Determine the [x, y] coordinate at the center of the cell enclosing the given text.  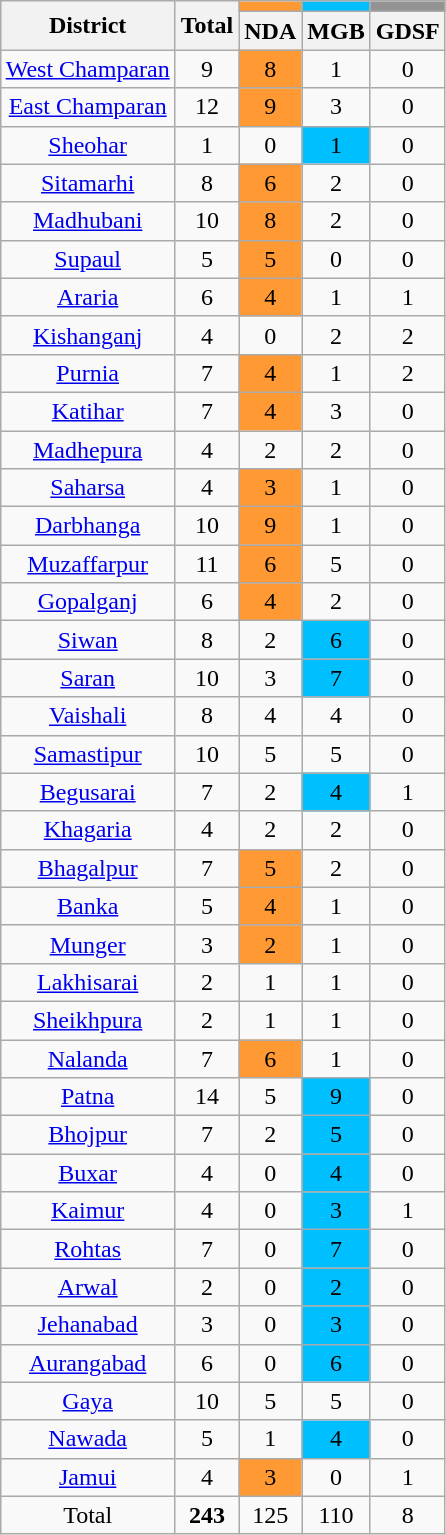
Munger [88, 944]
110 [336, 1515]
Jamui [88, 1477]
Gaya [88, 1401]
12 [207, 107]
Saharsa [88, 488]
GDSF [408, 31]
11 [207, 564]
Madhepura [88, 449]
Bhojpur [88, 1135]
Aurangabad [88, 1363]
243 [207, 1515]
Sitamarhi [88, 183]
Bhagalpur [88, 868]
Begusarai [88, 792]
Sheohar [88, 145]
Khagaria [88, 830]
Nawada [88, 1439]
Muzaffarpur [88, 564]
Katihar [88, 411]
MGB [336, 31]
Saran [88, 678]
Sheikhpura [88, 1020]
Purnia [88, 373]
West Champaran [88, 69]
Nalanda [88, 1059]
Jehanabad [88, 1325]
East Champaran [88, 107]
Madhubani [88, 221]
Lakhisarai [88, 982]
Rohtas [88, 1249]
Buxar [88, 1173]
Araria [88, 297]
125 [270, 1515]
Siwan [88, 640]
Banka [88, 906]
Vaishali [88, 716]
Kishanganj [88, 335]
Kaimur [88, 1211]
14 [207, 1097]
Darbhanga [88, 526]
Samastipur [88, 754]
Arwal [88, 1287]
NDA [270, 31]
Patna [88, 1097]
Supaul [88, 259]
District [88, 26]
Gopalganj [88, 602]
